Locate the cell with the specified text and output its [X, Y] center coordinate. 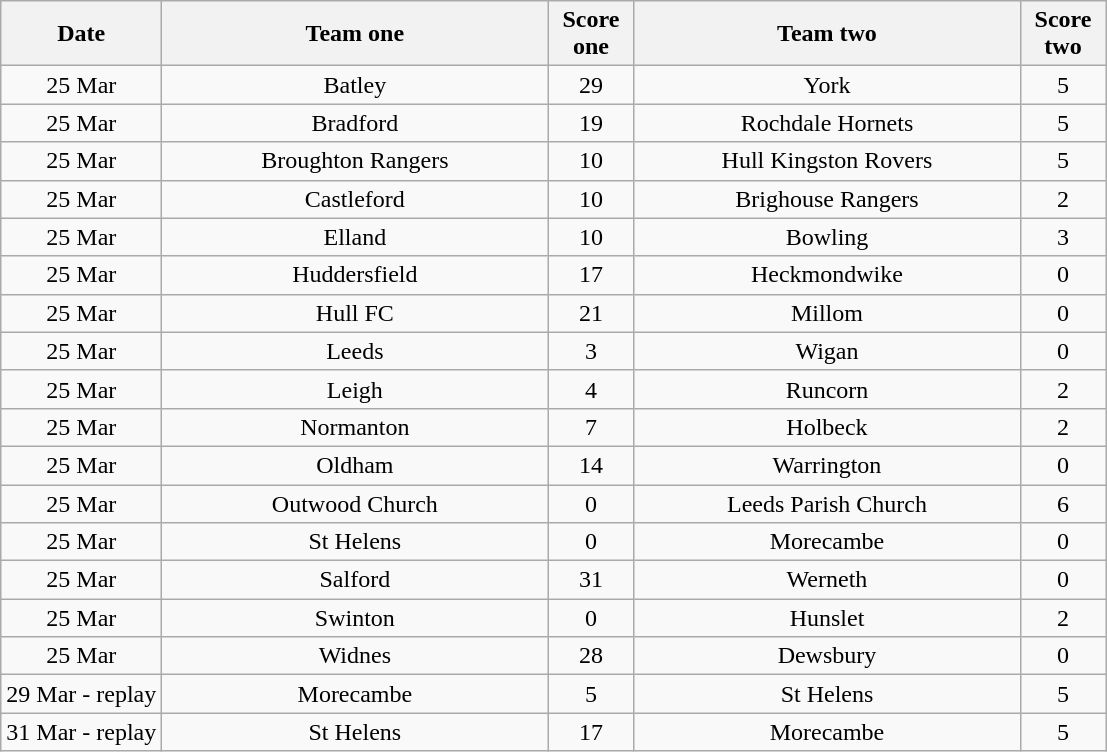
Hull Kingston Rovers [827, 161]
Bradford [355, 123]
Date [82, 34]
Wigan [827, 351]
Brighouse Rangers [827, 199]
31 [591, 580]
31 Mar - replay [82, 732]
Leigh [355, 389]
Leeds Parish Church [827, 503]
Hull FC [355, 313]
Runcorn [827, 389]
Widnes [355, 656]
Warrington [827, 465]
29 Mar - replay [82, 694]
Holbeck [827, 427]
Score two [1063, 34]
Millom [827, 313]
Huddersfield [355, 275]
Werneth [827, 580]
Batley [355, 85]
Salford [355, 580]
Outwood Church [355, 503]
6 [1063, 503]
Bowling [827, 237]
Score one [591, 34]
4 [591, 389]
York [827, 85]
Swinton [355, 618]
Rochdale Hornets [827, 123]
Elland [355, 237]
14 [591, 465]
7 [591, 427]
Hunslet [827, 618]
29 [591, 85]
Team two [827, 34]
Broughton Rangers [355, 161]
Team one [355, 34]
Normanton [355, 427]
Heckmondwike [827, 275]
19 [591, 123]
Oldham [355, 465]
28 [591, 656]
Castleford [355, 199]
21 [591, 313]
Leeds [355, 351]
Dewsbury [827, 656]
